Extract the [X, Y] coordinate from the center of the cell holding the provided text.  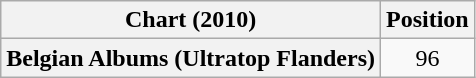
Belgian Albums (Ultratop Flanders) [191, 58]
96 [428, 58]
Chart (2010) [191, 20]
Position [428, 20]
